Detect which cell encompasses the target text, then output its (X, Y) center coordinate. 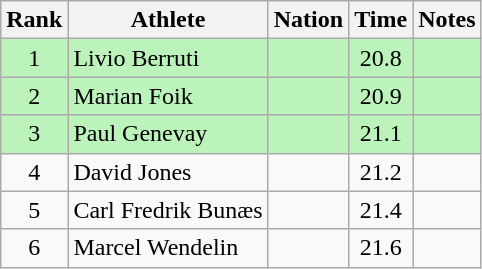
20.8 (381, 58)
6 (34, 248)
5 (34, 210)
Nation (308, 20)
Carl Fredrik Bunæs (168, 210)
3 (34, 134)
Marian Foik (168, 96)
21.1 (381, 134)
Marcel Wendelin (168, 248)
20.9 (381, 96)
Livio Berruti (168, 58)
Athlete (168, 20)
Paul Genevay (168, 134)
Rank (34, 20)
21.2 (381, 172)
1 (34, 58)
Time (381, 20)
David Jones (168, 172)
2 (34, 96)
4 (34, 172)
21.4 (381, 210)
21.6 (381, 248)
Notes (447, 20)
